Capture the cell that displays the provided text and extract its [x, y] central coordinate. 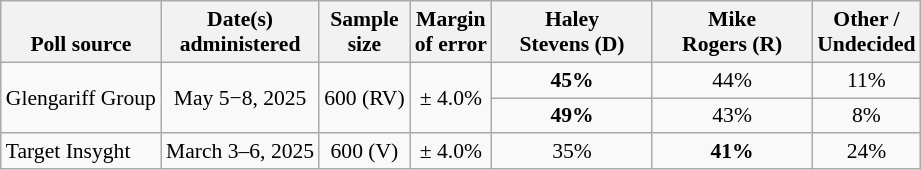
24% [866, 152]
41% [732, 152]
May 5−8, 2025 [240, 98]
Samplesize [364, 32]
8% [866, 116]
11% [866, 80]
Target Insyght [81, 152]
45% [572, 80]
March 3–6, 2025 [240, 152]
44% [732, 80]
Poll source [81, 32]
600 (V) [364, 152]
Marginof error [451, 32]
600 (RV) [364, 98]
MikeRogers (R) [732, 32]
49% [572, 116]
Date(s)administered [240, 32]
35% [572, 152]
43% [732, 116]
Glengariff Group [81, 98]
Other /Undecided [866, 32]
HaleyStevens (D) [572, 32]
